Scan for the cell matching the given text and deliver its [X, Y] coordinate at center. 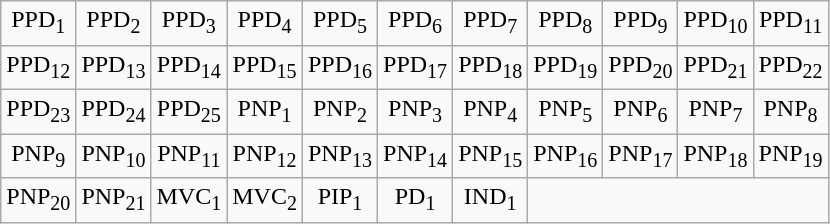
MVC1 [189, 200]
PPD6 [416, 23]
PPD10 [716, 23]
PNP18 [716, 156]
PNP3 [416, 111]
PNP16 [566, 156]
PPD7 [490, 23]
PNP4 [490, 111]
PPD12 [38, 67]
PPD19 [566, 67]
PPD3 [189, 23]
PPD16 [340, 67]
PNP19 [790, 156]
PNP9 [38, 156]
PPD22 [790, 67]
PNP1 [265, 111]
PNP2 [340, 111]
PNP13 [340, 156]
PPD8 [566, 23]
PPD18 [490, 67]
PNP7 [716, 111]
PNP11 [189, 156]
PNP12 [265, 156]
PNP20 [38, 200]
PPD14 [189, 67]
MVC2 [265, 200]
PPD23 [38, 111]
PNP10 [114, 156]
PPD25 [189, 111]
PNP15 [490, 156]
PPD2 [114, 23]
PD1 [416, 200]
PPD1 [38, 23]
PPD9 [640, 23]
PNP17 [640, 156]
PPD21 [716, 67]
PPD17 [416, 67]
PNP6 [640, 111]
PPD20 [640, 67]
PNP21 [114, 200]
PIP1 [340, 200]
PNP5 [566, 111]
PPD4 [265, 23]
IND1 [490, 200]
PPD11 [790, 23]
PPD15 [265, 67]
PNP8 [790, 111]
PNP14 [416, 156]
PPD13 [114, 67]
PPD24 [114, 111]
PPD5 [340, 23]
